Pinpoint the cell where the given text exists, returning its [X, Y] midpoint coordinate. 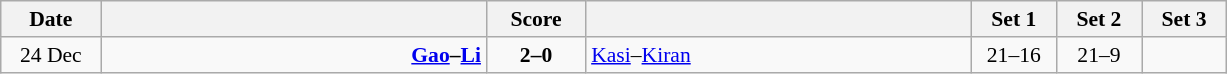
Gao–Li [294, 55]
21–16 [1014, 55]
Set 1 [1014, 19]
Score [536, 19]
21–9 [1098, 55]
2–0 [536, 55]
Set 3 [1184, 19]
24 Dec [51, 55]
Kasi–Kiran [778, 55]
Date [51, 19]
Set 2 [1098, 19]
